Detect which cell encompasses the target text, then output its (X, Y) center coordinate. 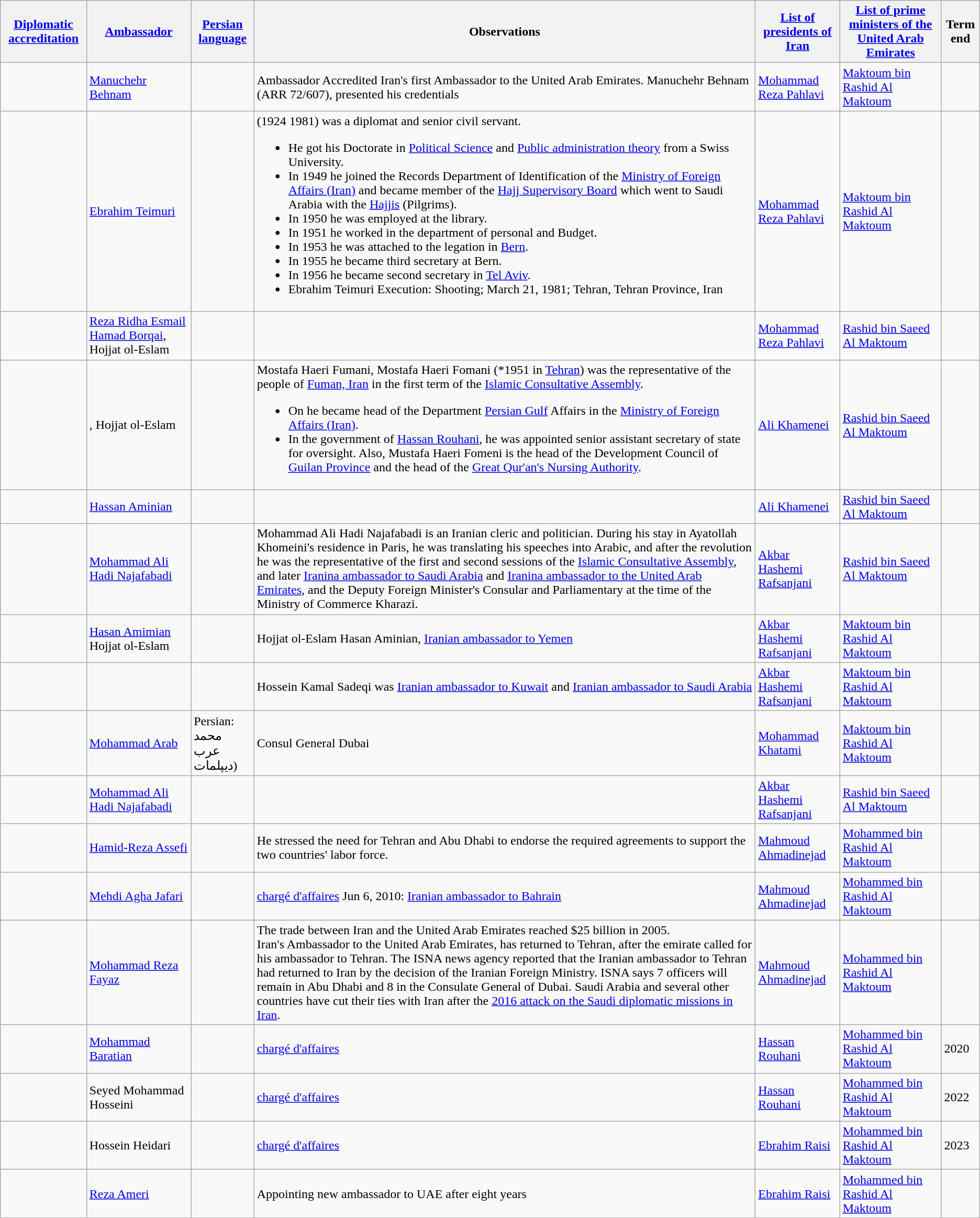
Hasan Amimian Hojjat ol-Eslam (138, 638)
Mohammad Arab (138, 743)
Persian language (222, 31)
2022 (960, 1097)
Mohammad Reza Fayaz (138, 972)
2020 (960, 1049)
2023 (960, 1145)
Manuchehr Behnam (138, 87)
Hojjat ol-Eslam Hasan Aminian, Iranian ambassador to Yemen (505, 638)
Ebrahim Teimuri (138, 212)
Hassan Aminian (138, 507)
List of presidents of Iran (798, 31)
Seyed Mohammad Hosseini (138, 1097)
Diplomatic accreditation (44, 31)
Ambassador (138, 31)
Mohammad Khatami (798, 743)
, Hojjat ol-Eslam (138, 425)
Hossein Heidari (138, 1145)
Hossein Kamal Sadeqi was Iranian ambassador to Kuwait and Iranian ambassador to Saudi Arabia (505, 686)
Observations (505, 31)
Appointing new ambassador to UAE after eight years (505, 1193)
Reza Ridha Esmail Hamad Borqai, Hojjat ol-Eslam (138, 336)
Reza Ameri (138, 1193)
Ambassador Accredited Iran's first Ambassador to the United Arab Emirates. Manuchehr Behnam (ARR 72/607), presented his credentials (505, 87)
He stressed the need for Tehran and Abu Dhabi to endorse the required agreements to support the two countries' labor force. (505, 848)
Term end (960, 31)
List of prime ministers of the United Arab Emirates (890, 31)
Persian:محمد عرب (دیپلمات (222, 743)
Mohammad Baratian (138, 1049)
Consul General Dubai (505, 743)
Mehdi Agha Jafari (138, 896)
chargé d'affaires Jun 6, 2010: Iranian ambassador to Bahrain (505, 896)
Hamid-Reza Assefi (138, 848)
